Capture the cell that displays the provided text and extract its [x, y] central coordinate. 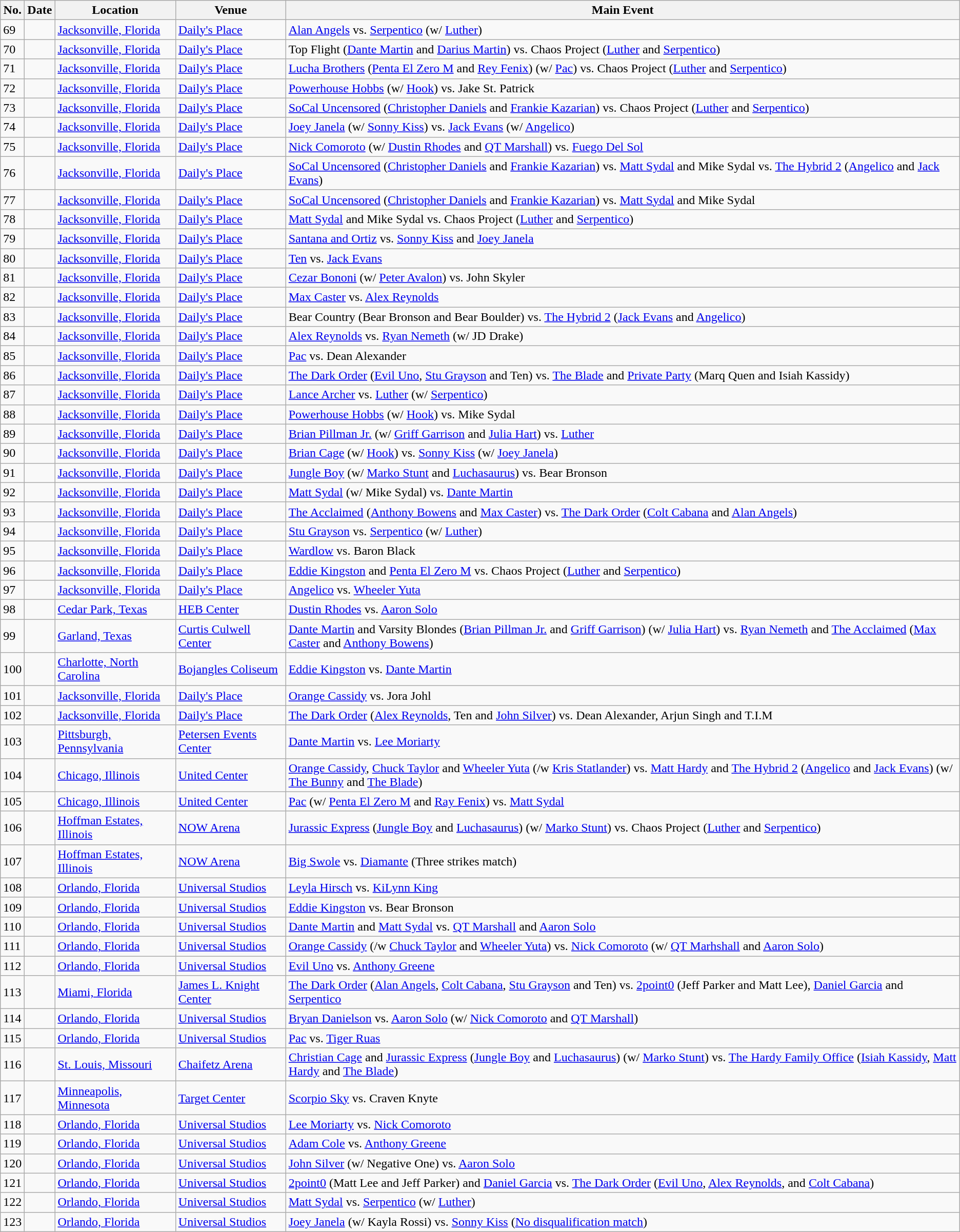
Orange Cassidy vs. Jora Johl [623, 696]
Leyla Hirsch vs. KiLynn King [623, 887]
SoCal Uncensored (Christopher Daniels and Frankie Kazarian) vs. Matt Sydal and Mike Sydal vs. The Hybrid 2 (Angelico and Jack Evans) [623, 173]
SoCal Uncensored (Christopher Daniels and Frankie Kazarian) vs. Chaos Project (Luther and Serpentico) [623, 108]
103 [12, 741]
Eddie Kingston vs. Dante Martin [623, 670]
Pac vs. Tiger Ruas [623, 1038]
Pac (w/ Penta El Zero M and Ray Fenix) vs. Matt Sydal [623, 801]
Big Swole vs. Diamante (Three strikes match) [623, 861]
86 [12, 375]
85 [12, 356]
120 [12, 1163]
116 [12, 1064]
70 [12, 49]
John Silver (w/ Negative One) vs. Aaron Solo [623, 1163]
87 [12, 395]
123 [12, 1222]
118 [12, 1124]
80 [12, 258]
Venue [231, 10]
Jurassic Express (Jungle Boy and Luchasaurus) (w/ Marko Stunt) vs. Chaos Project (Luther and Serpentico) [623, 827]
Main Event [623, 10]
Matt Sydal and Mike Sydal vs. Chaos Project (Luther and Serpentico) [623, 219]
Brian Cage (w/ Hook) vs. Sonny Kiss (w/ Joey Janela) [623, 453]
71 [12, 69]
St. Louis, Missouri [115, 1064]
77 [12, 199]
89 [12, 434]
113 [12, 993]
95 [12, 551]
Cezar Bononi (w/ Peter Avalon) vs. John Skyler [623, 278]
Nick Comoroto (w/ Dustin Rhodes and QT Marshall) vs. Fuego Del Sol [623, 147]
Lucha Brothers (Penta El Zero M and Rey Fenix) (w/ Pac) vs. Chaos Project (Luther and Serpentico) [623, 69]
107 [12, 861]
97 [12, 590]
Eddie Kingston and Penta El Zero M vs. Chaos Project (Luther and Serpentico) [623, 571]
82 [12, 297]
74 [12, 127]
Minneapolis, Minnesota [115, 1098]
The Acclaimed (Anthony Bowens and Max Caster) vs. The Dark Order (Colt Cabana and Alan Angels) [623, 512]
104 [12, 775]
Max Caster vs. Alex Reynolds [623, 297]
Cedar Park, Texas [115, 610]
90 [12, 453]
The Dark Order (Alex Reynolds, Ten and John Silver) vs. Dean Alexander, Arjun Singh and T.I.M [623, 715]
Ten vs. Jack Evans [623, 258]
James L. Knight Center [231, 993]
121 [12, 1183]
81 [12, 278]
Garland, Texas [115, 636]
Pittsburgh, Pennsylvania [115, 741]
HEB Center [231, 610]
112 [12, 965]
Bojangles Coliseum [231, 670]
Brian Pillman Jr. (w/ Griff Garrison and Julia Hart) vs. Luther [623, 434]
Powerhouse Hobbs (w/ Hook) vs. Mike Sydal [623, 414]
108 [12, 887]
91 [12, 473]
Lance Archer vs. Luther (w/ Serpentico) [623, 395]
117 [12, 1098]
Jungle Boy (w/ Marko Stunt and Luchasaurus) vs. Bear Bronson [623, 473]
75 [12, 147]
88 [12, 414]
92 [12, 492]
Chaifetz Arena [231, 1064]
Angelico vs. Wheeler Yuta [623, 590]
Top Flight (Dante Martin and Darius Martin) vs. Chaos Project (Luther and Serpentico) [623, 49]
109 [12, 907]
Powerhouse Hobbs (w/ Hook) vs. Jake St. Patrick [623, 88]
Date [40, 10]
Petersen Events Center [231, 741]
Eddie Kingston vs. Bear Bronson [623, 907]
Target Center [231, 1098]
114 [12, 1019]
SoCal Uncensored (Christopher Daniels and Frankie Kazarian) vs. Matt Sydal and Mike Sydal [623, 199]
119 [12, 1144]
83 [12, 317]
78 [12, 219]
Location [115, 10]
Joey Janela (w/ Sonny Kiss) vs. Jack Evans (w/ Angelico) [623, 127]
Joey Janela (w/ Kayla Rossi) vs. Sonny Kiss (No disqualification match) [623, 1222]
Dante Martin and Matt Sydal vs. QT Marshall and Aaron Solo [623, 926]
The Dark Order (Alan Angels, Colt Cabana, Stu Grayson and Ten) vs. 2point0 (Jeff Parker and Matt Lee), Daniel Garcia and Serpentico [623, 993]
115 [12, 1038]
93 [12, 512]
Adam Cole vs. Anthony Greene [623, 1144]
96 [12, 571]
Dante Martin vs. Lee Moriarty [623, 741]
Dustin Rhodes vs. Aaron Solo [623, 610]
100 [12, 670]
Orange Cassidy (/w Chuck Taylor and Wheeler Yuta) vs. Nick Comoroto (w/ QT Marhshall and Aaron Solo) [623, 946]
Curtis Culwell Center [231, 636]
Matt Sydal (w/ Mike Sydal) vs. Dante Martin [623, 492]
84 [12, 336]
76 [12, 173]
102 [12, 715]
No. [12, 10]
98 [12, 610]
Wardlow vs. Baron Black [623, 551]
Scorpio Sky vs. Craven Knyte [623, 1098]
73 [12, 108]
111 [12, 946]
Lee Moriarty vs. Nick Comoroto [623, 1124]
105 [12, 801]
122 [12, 1202]
Evil Uno vs. Anthony Greene [623, 965]
79 [12, 238]
110 [12, 926]
106 [12, 827]
94 [12, 531]
The Dark Order (Evil Uno, Stu Grayson and Ten) vs. The Blade and Private Party (Marq Quen and Isiah Kassidy) [623, 375]
Alex Reynolds vs. Ryan Nemeth (w/ JD Drake) [623, 336]
Matt Sydal vs. Serpentico (w/ Luther) [623, 1202]
Alan Angels vs. Serpentico (w/ Luther) [623, 30]
Miami, Florida [115, 993]
Pac vs. Dean Alexander [623, 356]
99 [12, 636]
72 [12, 88]
101 [12, 696]
Bryan Danielson vs. Aaron Solo (w/ Nick Comoroto and QT Marshall) [623, 1019]
Stu Grayson vs. Serpentico (w/ Luther) [623, 531]
Bear Country (Bear Bronson and Bear Boulder) vs. The Hybrid 2 (Jack Evans and Angelico) [623, 317]
Santana and Ortiz vs. Sonny Kiss and Joey Janela [623, 238]
Charlotte, North Carolina [115, 670]
69 [12, 30]
2point0 (Matt Lee and Jeff Parker) and Daniel Garcia vs. The Dark Order (Evil Uno, Alex Reynolds, and Colt Cabana) [623, 1183]
